Pinpoint the cell where the given text exists, returning its [X, Y] midpoint coordinate. 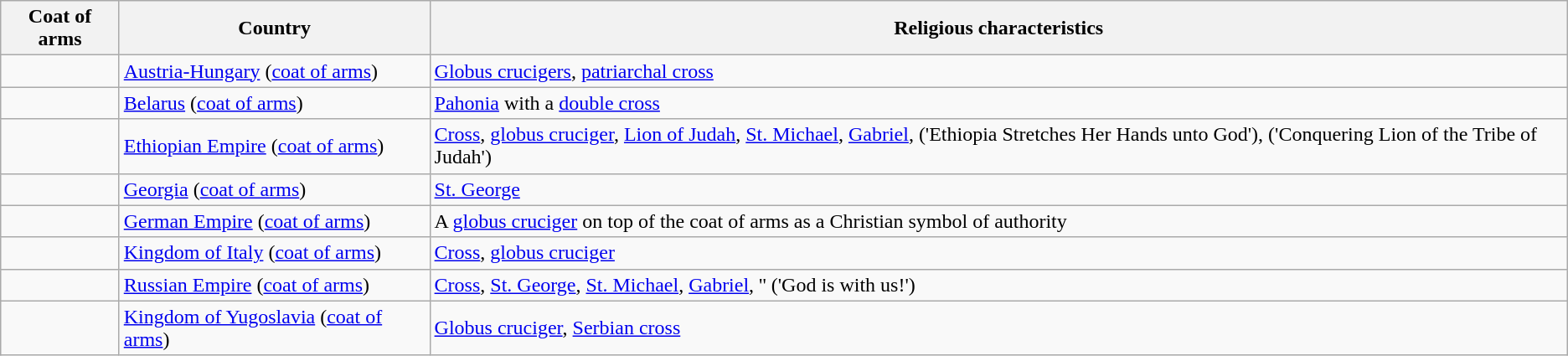
Cross, St. George, St. Michael, Gabriel, '' ('God is with us!') [998, 285]
Belarus (coat of arms) [275, 103]
Cross, globus cruciger [998, 253]
Globus crucigers, patriarchal cross [998, 71]
St. George [998, 189]
Pahonia with a double cross [998, 103]
Ethiopian Empire (coat of arms) [275, 146]
Globus cruciger, Serbian cross [998, 328]
Russian Empire (coat of arms) [275, 285]
A globus cruciger on top of the coat of arms as a Christian symbol of authority [998, 221]
German Empire (coat of arms) [275, 221]
Georgia (coat of arms) [275, 189]
Coat of arms [60, 28]
Country [275, 28]
Kingdom of Italy (coat of arms) [275, 253]
Austria-Hungary (coat of arms) [275, 71]
Religious characteristics [998, 28]
Kingdom of Yugoslavia (coat of arms) [275, 328]
Cross, globus cruciger, Lion of Judah, St. Michael, Gabriel, ('Ethiopia Stretches Her Hands unto God'), ('Conquering Lion of the Tribe of Judah') [998, 146]
